Output the (X, Y) coordinate of the center of the cell containing the given text.  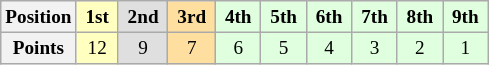
9th (466, 17)
3 (374, 48)
7 (192, 48)
4 (328, 48)
6th (328, 17)
Position (38, 17)
9 (143, 48)
12 (97, 48)
6 (238, 48)
5 (284, 48)
7th (374, 17)
2 (420, 48)
4th (238, 17)
5th (284, 17)
8th (420, 17)
3rd (192, 17)
1 (466, 48)
2nd (143, 17)
1st (97, 17)
Points (38, 48)
